Return (x, y) of the center of cell containing provided text 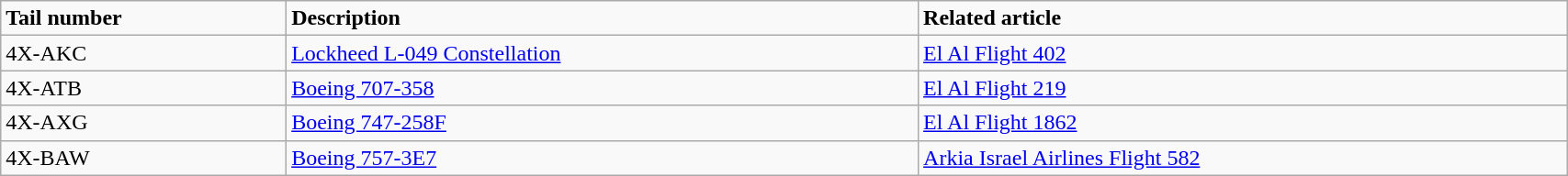
Arkia Israel Airlines Flight 582 (1243, 158)
El Al Flight 402 (1243, 53)
El Al Flight 219 (1243, 88)
Boeing 707-358 (603, 88)
Boeing 747-258F (603, 123)
El Al Flight 1862 (1243, 123)
4X-AXG (143, 123)
4X-ATB (143, 88)
Boeing 757-3E7 (603, 158)
Description (603, 18)
Related article (1243, 18)
4X-AKC (143, 53)
4X-BAW (143, 158)
Tail number (143, 18)
Lockheed L-049 Constellation (603, 53)
